Search for the cell housing the specified text and yield its [x, y] center coordinate. 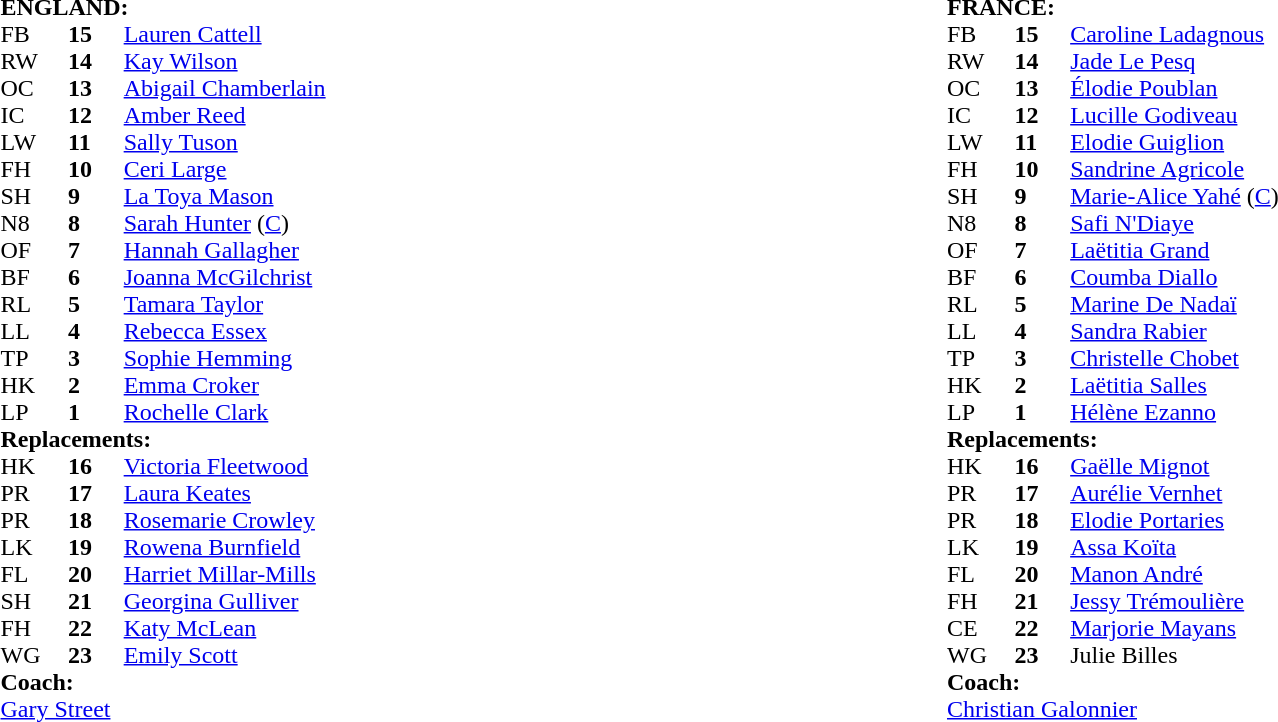
Rochelle Clark [328, 412]
Harriet Millar-Mills [328, 574]
Coach: [470, 682]
Sarah Hunter (C) [328, 224]
Replacements: [470, 440]
Tamara Taylor [328, 304]
Joanna McGilchrist [328, 278]
Victoria Fleetwood [328, 466]
Amber Reed [328, 116]
Laura Keates [328, 494]
Rowena Burnfield [328, 548]
Abigail Chamberlain [328, 88]
Katy McLean [328, 628]
Sophie Hemming [328, 358]
Hannah Gallagher [328, 250]
Lauren Cattell [328, 34]
Emma Croker [328, 386]
Kay Wilson [328, 62]
La Toya Mason [328, 196]
Sally Tuson [328, 142]
Georgina Gulliver [328, 602]
Rosemarie Crowley [328, 520]
CE [980, 628]
Rebecca Essex [328, 332]
Ceri Large [328, 170]
Emily Scott [328, 656]
